Detect which cell encompasses the target text, then output its [X, Y] center coordinate. 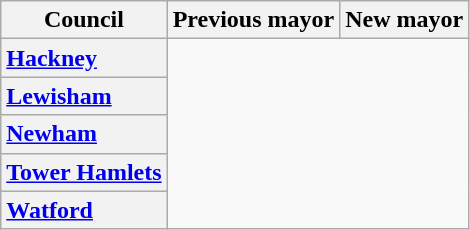
Previous mayor [254, 20]
Lewisham [84, 96]
Hackney [84, 58]
Watford [84, 210]
Newham [84, 134]
Council [84, 20]
New mayor [404, 20]
Tower Hamlets [84, 172]
